Return the (x, y) coordinate for the center point of the cell that contains the specified text.  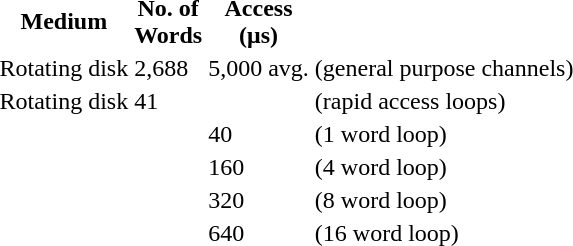
2,688 (168, 68)
40 (259, 134)
41 (168, 101)
5,000 avg. (259, 68)
320 (259, 200)
160 (259, 167)
